From the cell containing the given text, extract its center point as (X, Y) coordinate. 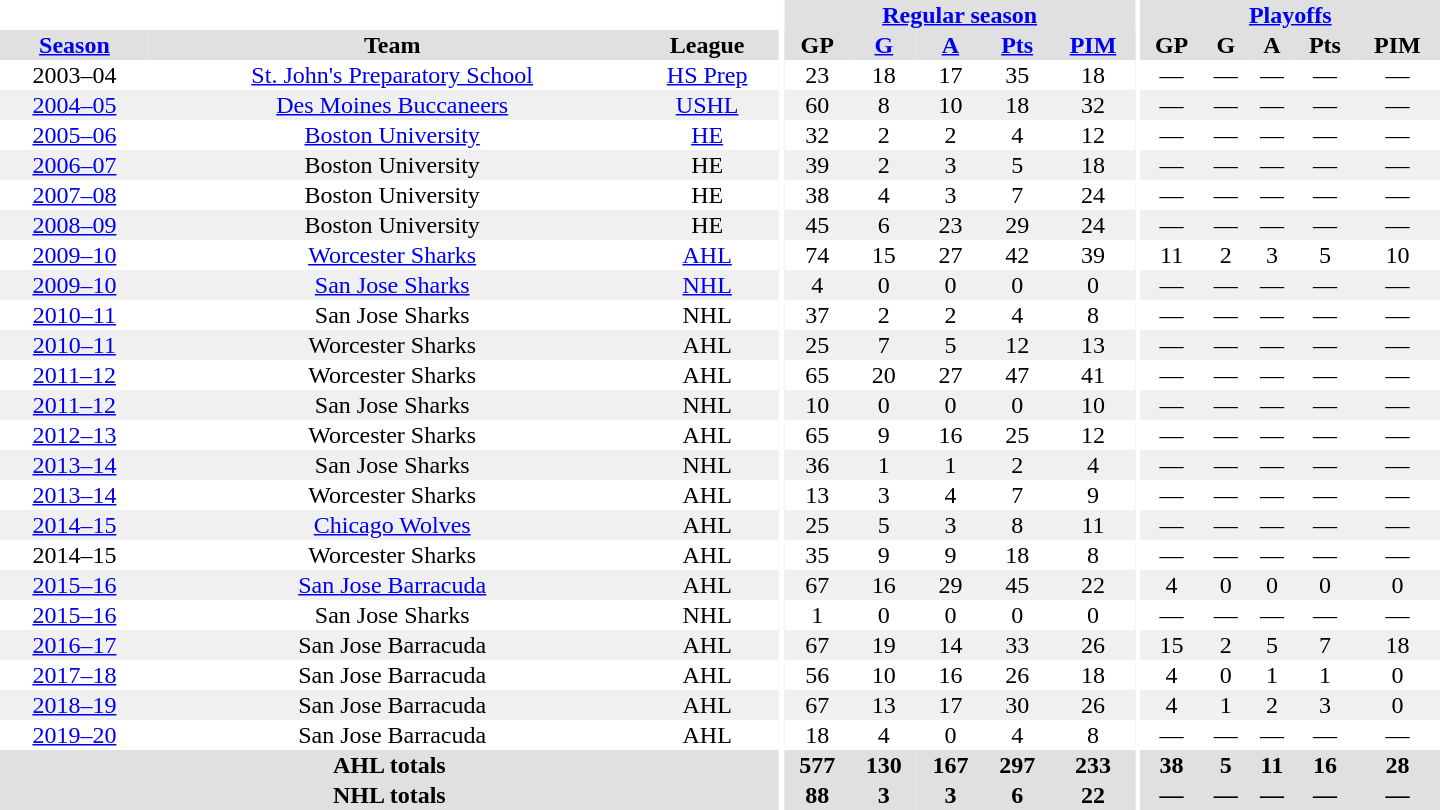
Season (74, 45)
2019–20 (74, 735)
56 (818, 675)
USHL (708, 105)
36 (818, 465)
47 (1018, 375)
297 (1018, 765)
2005–06 (74, 135)
41 (1094, 375)
233 (1094, 765)
20 (884, 375)
37 (818, 315)
2007–08 (74, 195)
2003–04 (74, 75)
30 (1018, 705)
AHL totals (390, 765)
Chicago Wolves (392, 525)
2017–18 (74, 675)
2004–05 (74, 105)
74 (818, 255)
League (708, 45)
33 (1018, 645)
60 (818, 105)
NHL totals (390, 795)
19 (884, 645)
Regular season (960, 15)
2006–07 (74, 165)
28 (1398, 765)
88 (818, 795)
2008–09 (74, 225)
Playoffs (1290, 15)
167 (950, 765)
2012–13 (74, 435)
2018–19 (74, 705)
Team (392, 45)
Des Moines Buccaneers (392, 105)
2016–17 (74, 645)
130 (884, 765)
St. John's Preparatory School (392, 75)
HS Prep (708, 75)
577 (818, 765)
42 (1018, 255)
14 (950, 645)
